From the cell containing the given text, extract its center point as (x, y) coordinate. 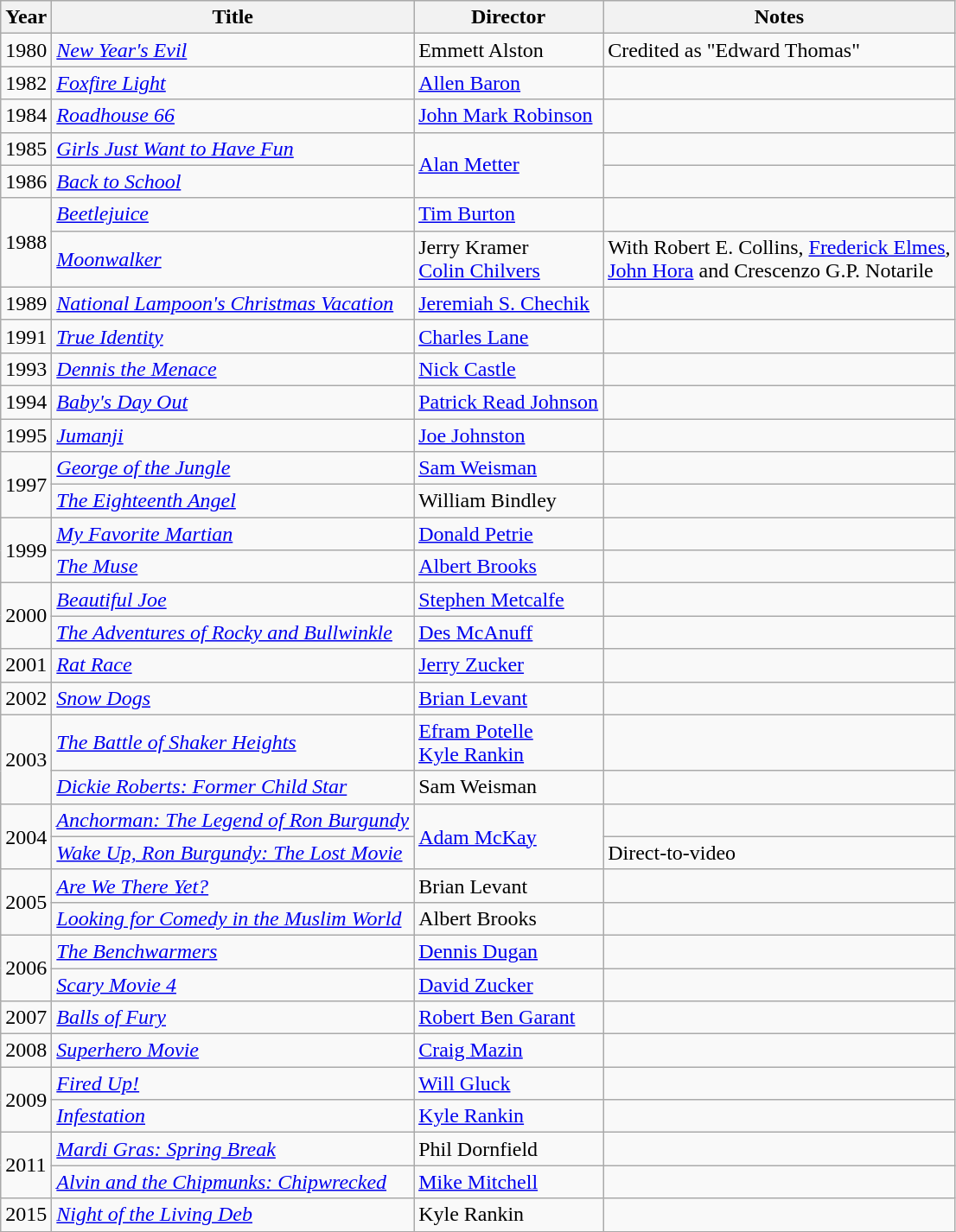
Craig Mazin (508, 1051)
True Identity (233, 336)
Baby's Day Out (233, 402)
Beetlejuice (233, 214)
Direct-to-video (780, 853)
1995 (26, 435)
Joe Johnston (508, 435)
Scary Movie 4 (233, 984)
Back to School (233, 181)
Des McAnuff (508, 632)
William Bindley (508, 501)
1989 (26, 303)
Alan Metter (508, 165)
Fired Up! (233, 1083)
Allen Baron (508, 83)
Are We There Yet? (233, 886)
My Favorite Martian (233, 534)
1997 (26, 485)
The Eighteenth Angel (233, 501)
The Benchwarmers (233, 951)
Moonwalker (233, 259)
Looking for Comedy in the Muslim World (233, 918)
Robert Ben Garant (508, 1018)
1999 (26, 550)
1991 (26, 336)
Mardi Gras: Spring Break (233, 1149)
1986 (26, 181)
2003 (26, 759)
National Lampoon's Christmas Vacation (233, 303)
With Robert E. Collins, Frederick Elmes,John Hora and Crescenzo G.P. Notarile (780, 259)
Jerry KramerColin Chilvers (508, 259)
Foxfire Light (233, 83)
Donald Petrie (508, 534)
Nick Castle (508, 369)
Beautiful Joe (233, 600)
Wake Up, Ron Burgundy: The Lost Movie (233, 853)
Rat Race (233, 665)
Year (26, 17)
Alvin and the Chipmunks: Chipwrecked (233, 1182)
Adam McKay (508, 836)
Title (233, 17)
Patrick Read Johnson (508, 402)
2002 (26, 698)
1984 (26, 116)
2007 (26, 1018)
2004 (26, 836)
2015 (26, 1215)
1993 (26, 369)
Anchorman: The Legend of Ron Burgundy (233, 820)
Efram PotelleKyle Rankin (508, 743)
Emmett Alston (508, 50)
Dennis the Menace (233, 369)
Director (508, 17)
2011 (26, 1165)
Roadhouse 66 (233, 116)
Phil Dornfield (508, 1149)
Dickie Roberts: Former Child Star (233, 787)
2009 (26, 1100)
The Muse (233, 567)
Will Gluck (508, 1083)
Superhero Movie (233, 1051)
New Year's Evil (233, 50)
Notes (780, 17)
1988 (26, 242)
Credited as "Edward Thomas" (780, 50)
2000 (26, 616)
The Adventures of Rocky and Bullwinkle (233, 632)
Snow Dogs (233, 698)
1994 (26, 402)
1985 (26, 149)
Tim Burton (508, 214)
John Mark Robinson (508, 116)
Jumanji (233, 435)
2008 (26, 1051)
Charles Lane (508, 336)
Jerry Zucker (508, 665)
The Battle of Shaker Heights (233, 743)
Dennis Dugan (508, 951)
2005 (26, 902)
1980 (26, 50)
Infestation (233, 1116)
1982 (26, 83)
Jeremiah S. Chechik (508, 303)
George of the Jungle (233, 468)
Balls of Fury (233, 1018)
Mike Mitchell (508, 1182)
2001 (26, 665)
Girls Just Want to Have Fun (233, 149)
2006 (26, 968)
Night of the Living Deb (233, 1215)
Stephen Metcalfe (508, 600)
David Zucker (508, 984)
